Search for the cell housing the specified text and yield its (x, y) center coordinate. 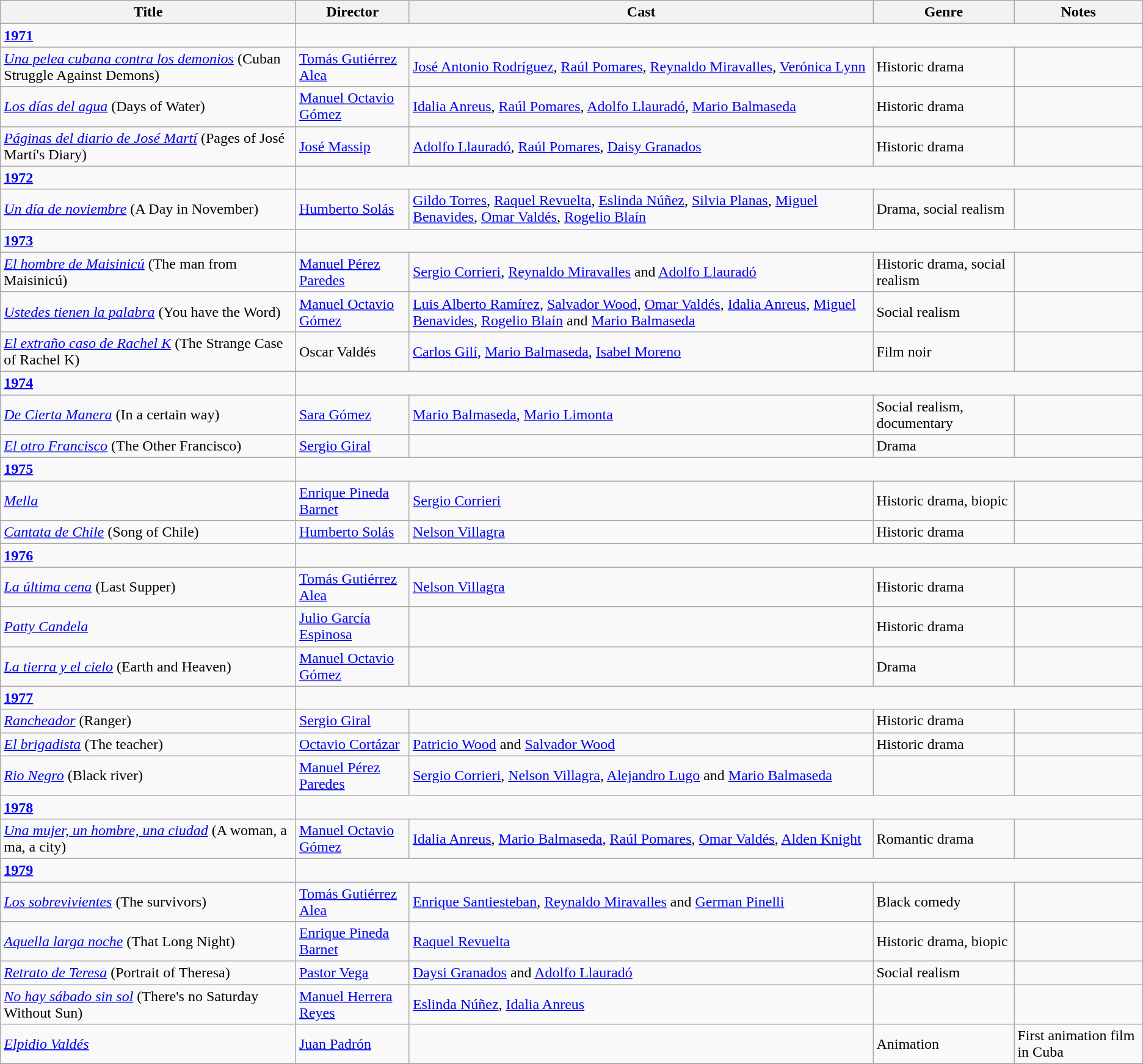
Patricio Wood and Salvador Wood (641, 744)
La última cena (Last Supper) (148, 587)
Historic drama, social realism (944, 272)
Julio García Espinosa (352, 626)
Raquel Revuelta (641, 941)
El otro Francisco (The Other Francisco) (148, 446)
El extraño caso de Rachel K (The Strange Case of Rachel K) (148, 352)
Black comedy (944, 901)
Oscar Valdés (352, 352)
Sergio Corrieri, Reynaldo Miravalles and Adolfo Llauradó (641, 272)
1977 (148, 698)
Drama, social realism (944, 209)
Social realism, documentary (944, 414)
Sara Gómez (352, 414)
Cantata de Chile (Song of Chile) (148, 532)
Retrato de Teresa (Portrait of Theresa) (148, 973)
Notes (1078, 12)
1974 (148, 383)
Ustedes tienen la palabra (You have the Word) (148, 311)
1976 (148, 556)
Patty Candela (148, 626)
Cast (641, 12)
Elpidio Valdés (148, 1044)
Una mujer, un hombre, una ciudad (A woman, a ma, a city) (148, 839)
José Massip (352, 147)
No hay sábado sin sol (There's no Saturday Without Sun) (148, 1005)
El brigadista (The teacher) (148, 744)
José Antonio Rodríguez, Raúl Pomares, Reynaldo Miravalles, Verónica Lynn (641, 67)
Una pelea cubana contra los demonios (Cuban Struggle Against Demons) (148, 67)
Manuel Herrera Reyes (352, 1005)
Páginas del diario de José Martí (Pages of José Martí's Diary) (148, 147)
Title (148, 12)
1971 (148, 35)
Un día de noviembre (A Day in November) (148, 209)
Sergio Corrieri, Nelson Villagra, Alejandro Lugo and Mario Balmaseda (641, 775)
Rancheador (Ranger) (148, 721)
Los sobrevivientes (The survivors) (148, 901)
Enrique Santiesteban, Reynaldo Miravalles and German Pinelli (641, 901)
Film noir (944, 352)
Idalia Anreus, Mario Balmaseda, Raúl Pomares, Omar Valdés, Alden Knight (641, 839)
Gildo Torres, Raquel Revuelta, Eslinda Núñez, Silvia Planas, Miguel Benavides, Omar Valdés, Rogelio Blaín (641, 209)
Genre (944, 12)
Eslinda Núñez, Idalia Anreus (641, 1005)
La tierra y el cielo (Earth and Heaven) (148, 667)
Daysi Granados and Adolfo Llauradó (641, 973)
Idalia Anreus, Raúl Pomares, Adolfo Llauradó, Mario Balmaseda (641, 106)
El hombre de Maisinicú (The man from Maisinicú) (148, 272)
Aquella larga noche (That Long Night) (148, 941)
De Cierta Manera (In a certain way) (148, 414)
Animation (944, 1044)
Carlos Gilí, Mario Balmaseda, Isabel Moreno (641, 352)
First animation film in Cuba (1078, 1044)
Mella (148, 501)
Director (352, 12)
Rio Negro (Black river) (148, 775)
Romantic drama (944, 839)
Octavio Cortázar (352, 744)
1975 (148, 469)
1978 (148, 807)
Pastor Vega (352, 973)
Adolfo Llauradó, Raúl Pomares, Daisy Granados (641, 147)
1972 (148, 178)
Juan Padrón (352, 1044)
Los días del agua (Days of Water) (148, 106)
Luis Alberto Ramírez, Salvador Wood, Omar Valdés, Idalia Anreus, Miguel Benavides, Rogelio Blaín and Mario Balmaseda (641, 311)
1979 (148, 870)
Mario Balmaseda, Mario Limonta (641, 414)
1973 (148, 241)
Sergio Corrieri (641, 501)
